Detect which cell encompasses the target text, then output its (X, Y) center coordinate. 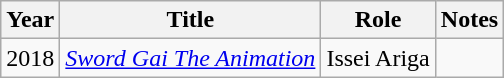
Sword Gai The Animation (190, 58)
Notes (469, 20)
2018 (30, 58)
Year (30, 20)
Role (378, 20)
Issei Ariga (378, 58)
Title (190, 20)
